Return the (X, Y) coordinate for the center point of the cell that contains the specified text.  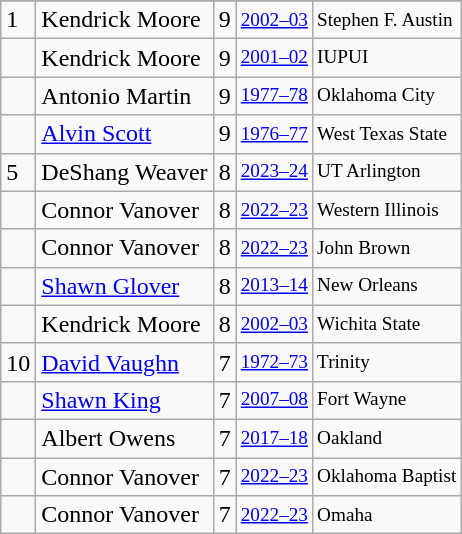
Fort Wayne (387, 400)
Trinity (387, 362)
UT Arlington (387, 172)
1972–73 (274, 362)
DeShang Weaver (124, 172)
2023–24 (274, 172)
Oakland (387, 438)
Alvin Scott (124, 134)
Oklahoma City (387, 96)
Stephen F. Austin (387, 20)
2017–18 (274, 438)
Albert Owens (124, 438)
New Orleans (387, 286)
West Texas State (387, 134)
Oklahoma Baptist (387, 477)
Shawn Glover (124, 286)
2013–14 (274, 286)
IUPUI (387, 58)
2007–08 (274, 400)
John Brown (387, 248)
1977–78 (274, 96)
Wichita State (387, 324)
Omaha (387, 515)
1 (18, 20)
Antonio Martin (124, 96)
2001–02 (274, 58)
10 (18, 362)
1976–77 (274, 134)
5 (18, 172)
David Vaughn (124, 362)
Shawn King (124, 400)
Western Illinois (387, 210)
